Determine the (x, y) coordinate at the center of the cell enclosing the given text.  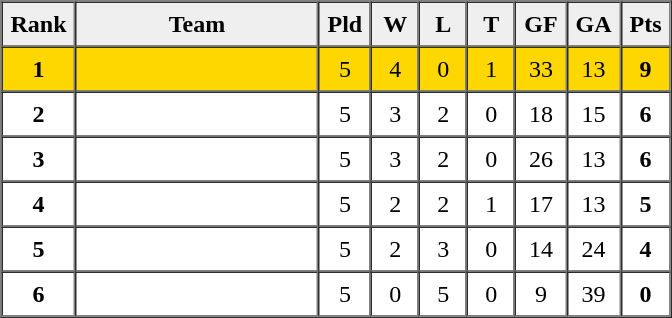
26 (540, 158)
Rank (39, 24)
GF (540, 24)
W (395, 24)
15 (594, 114)
Pld (346, 24)
24 (594, 248)
18 (540, 114)
33 (540, 68)
39 (594, 294)
14 (540, 248)
GA (594, 24)
Pts (646, 24)
17 (540, 204)
T (491, 24)
Team (198, 24)
L (443, 24)
